Detect which cell encompasses the target text, then output its [x, y] center coordinate. 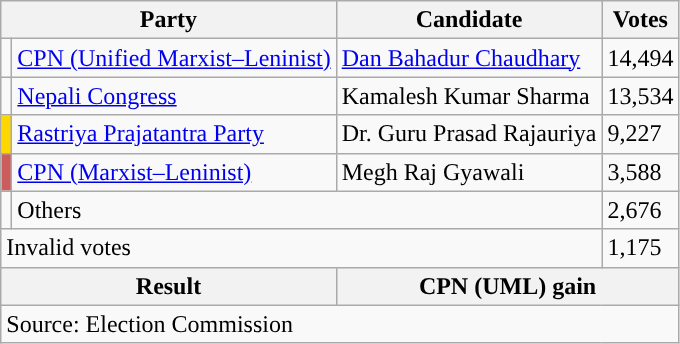
Rastriya Prajatantra Party [174, 134]
Candidate [469, 20]
3,588 [640, 172]
Megh Raj Gyawali [469, 172]
Invalid votes [302, 248]
Nepali Congress [174, 96]
Dr. Guru Prasad Rajauriya [469, 134]
Party [168, 20]
Kamalesh Kumar Sharma [469, 96]
Source: Election Commission [340, 324]
CPN (UML) gain [508, 286]
CPN (Unified Marxist–Leninist) [174, 58]
9,227 [640, 134]
Others [307, 210]
13,534 [640, 96]
1,175 [640, 248]
14,494 [640, 58]
CPN (Marxist–Leninist) [174, 172]
2,676 [640, 210]
Votes [640, 20]
Dan Bahadur Chaudhary [469, 58]
Result [168, 286]
